Pinpoint the cell where the given text exists, returning its (x, y) midpoint coordinate. 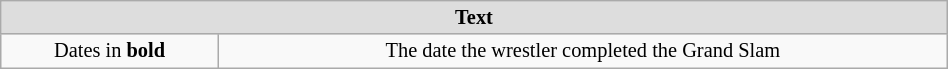
Dates in bold (110, 51)
Text (474, 17)
The date the wrestler completed the Grand Slam (582, 51)
